Extract the (x, y) coordinate from the center of the cell holding the provided text.  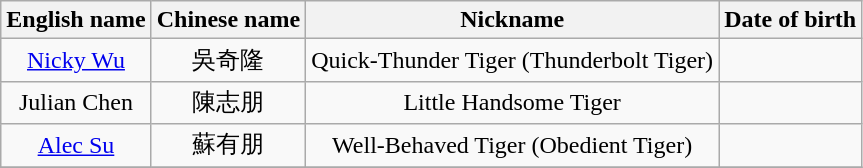
English name (76, 20)
Chinese name (228, 20)
Nickname (512, 20)
蘇有朋 (228, 146)
Alec Su (76, 146)
Nicky Wu (76, 60)
Little Handsome Tiger (512, 102)
Quick-Thunder Tiger (Thunderbolt Tiger) (512, 60)
Date of birth (790, 20)
吳奇隆 (228, 60)
陳志朋 (228, 102)
Well-Behaved Tiger (Obedient Tiger) (512, 146)
Julian Chen (76, 102)
